Find where the given text appears and provide that cell's center as (X, Y) coordinate. 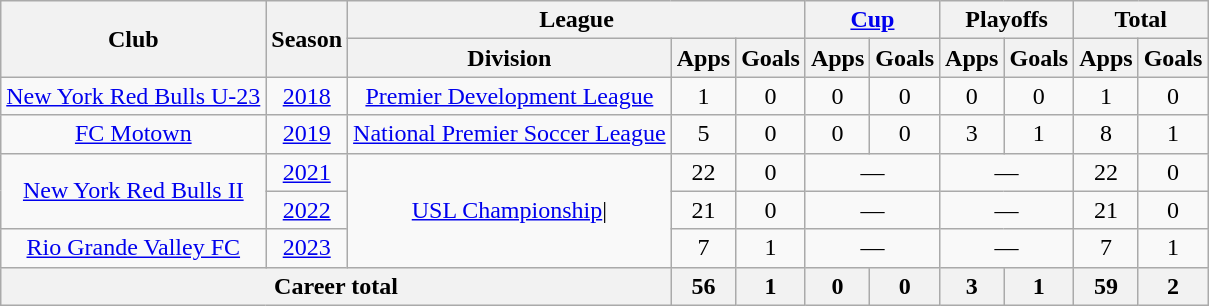
Season (307, 39)
Cup (872, 20)
2022 (307, 210)
59 (1106, 286)
2023 (307, 248)
2018 (307, 96)
2019 (307, 134)
Premier Development League (510, 96)
National Premier Soccer League (510, 134)
Rio Grande Valley FC (134, 248)
5 (703, 134)
Career total (336, 286)
2 (1173, 286)
8 (1106, 134)
FC Motown (134, 134)
Total (1141, 20)
Playoffs (1007, 20)
New York Red Bulls U-23 (134, 96)
USL Championship| (510, 210)
56 (703, 286)
New York Red Bulls II (134, 191)
League (577, 20)
Division (510, 58)
Club (134, 39)
2021 (307, 172)
